Detect which cell encompasses the target text, then output its (x, y) center coordinate. 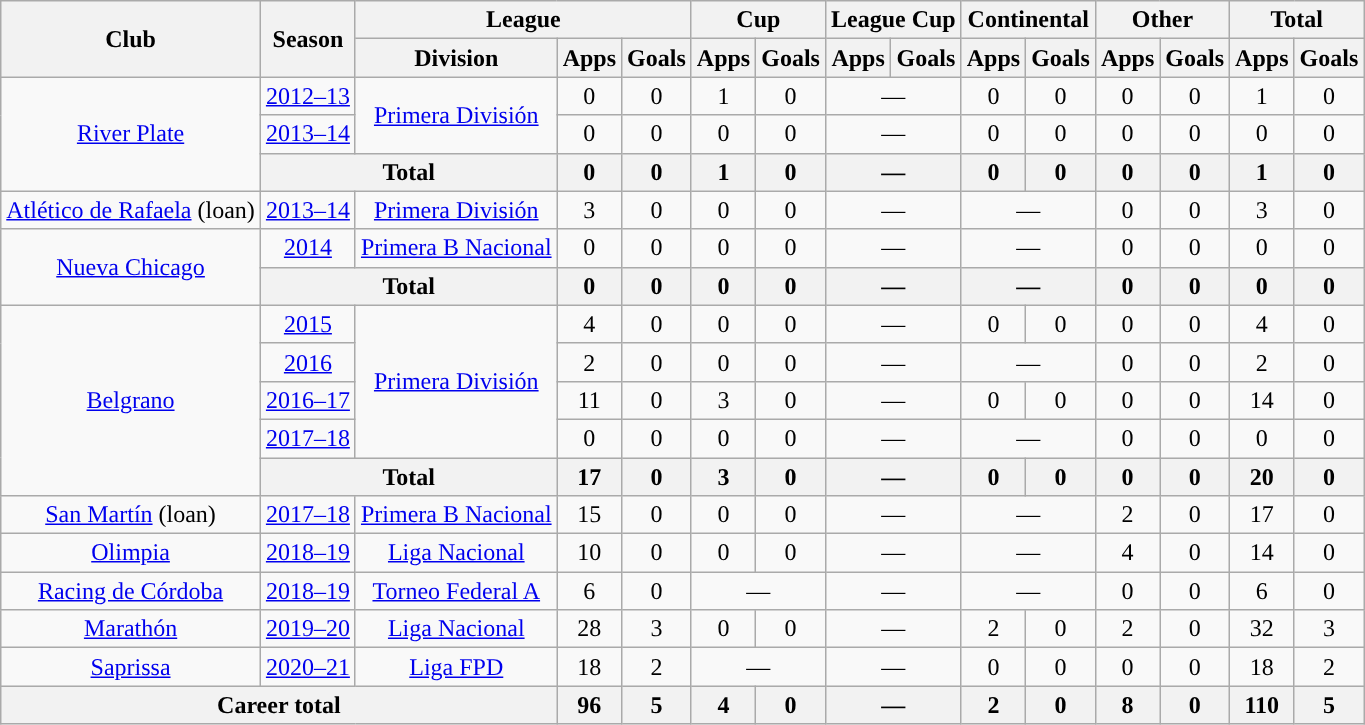
Marathón (131, 629)
96 (589, 705)
2015 (308, 324)
2019–20 (308, 629)
League Cup (893, 20)
Torneo Federal A (456, 591)
Season (308, 39)
2016–17 (308, 400)
2016 (308, 362)
San Martín (loan) (131, 515)
Other (1162, 20)
2012–13 (308, 96)
Division (456, 58)
10 (589, 553)
Club (131, 39)
Continental (1028, 20)
15 (589, 515)
Olimpia (131, 553)
Belgrano (131, 400)
Career total (279, 705)
2020–21 (308, 667)
Saprissa (131, 667)
110 (1262, 705)
11 (589, 400)
League (523, 20)
Liga FPD (456, 667)
Nueva Chicago (131, 267)
Cup (758, 20)
8 (1127, 705)
2014 (308, 248)
River Plate (131, 134)
32 (1262, 629)
Atlético de Rafaela (loan) (131, 210)
28 (589, 629)
Racing de Córdoba (131, 591)
20 (1262, 477)
